Extract the (x, y) coordinate from the center of the cell holding the provided text.  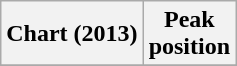
Chart (2013) (72, 34)
Peakposition (189, 34)
